Extract the [x, y] coordinate from the center of the cell holding the provided text.  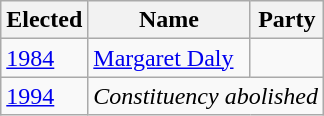
1984 [44, 58]
Elected [44, 20]
Name [169, 20]
Party [286, 20]
Margaret Daly [169, 58]
Constituency abolished [206, 96]
1994 [44, 96]
